From the cell containing the given text, extract its center point as [X, Y] coordinate. 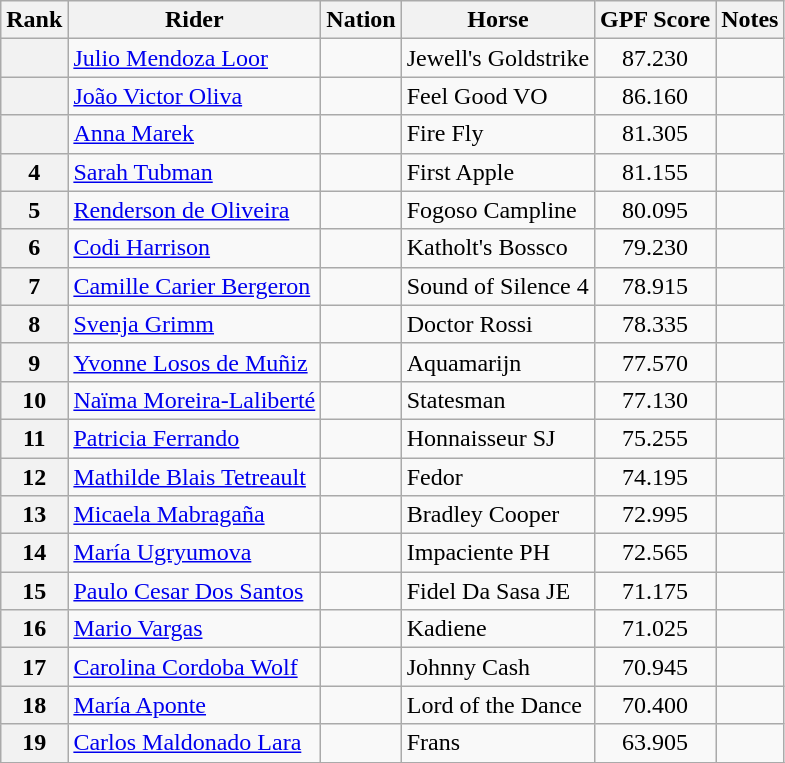
Feel Good VO [498, 96]
Camille Carier Bergeron [194, 286]
Bradley Cooper [498, 515]
Patricia Ferrando [194, 438]
6 [34, 248]
17 [34, 667]
Statesman [498, 400]
Impaciente PH [498, 553]
Fedor [498, 477]
Sound of Silence 4 [498, 286]
13 [34, 515]
Katholt's Bossco [498, 248]
Lord of the Dance [498, 705]
Micaela Mabragaña [194, 515]
Horse [498, 20]
77.570 [656, 362]
Julio Mendoza Loor [194, 58]
María Ugryumova [194, 553]
71.025 [656, 629]
Sarah Tubman [194, 172]
Carolina Cordoba Wolf [194, 667]
Frans [498, 743]
María Aponte [194, 705]
Johnny Cash [498, 667]
11 [34, 438]
Codi Harrison [194, 248]
Paulo Cesar Dos Santos [194, 591]
Fire Fly [498, 134]
Honnaisseur SJ [498, 438]
81.155 [656, 172]
72.565 [656, 553]
Mario Vargas [194, 629]
Nation [361, 20]
72.995 [656, 515]
81.305 [656, 134]
78.915 [656, 286]
7 [34, 286]
4 [34, 172]
19 [34, 743]
15 [34, 591]
16 [34, 629]
Fidel Da Sasa JE [498, 591]
Kadiene [498, 629]
Aquamarijn [498, 362]
79.230 [656, 248]
86.160 [656, 96]
Notes [750, 20]
77.130 [656, 400]
Svenja Grimm [194, 324]
Carlos Maldonado Lara [194, 743]
63.905 [656, 743]
10 [34, 400]
Rank [34, 20]
80.095 [656, 210]
Renderson de Oliveira [194, 210]
71.175 [656, 591]
14 [34, 553]
Fogoso Campline [498, 210]
12 [34, 477]
70.400 [656, 705]
Naïma Moreira-Laliberté [194, 400]
João Victor Oliva [194, 96]
8 [34, 324]
9 [34, 362]
Jewell's Goldstrike [498, 58]
Yvonne Losos de Muñiz [194, 362]
5 [34, 210]
Mathilde Blais Tetreault [194, 477]
18 [34, 705]
GPF Score [656, 20]
Doctor Rossi [498, 324]
Anna Marek [194, 134]
Rider [194, 20]
74.195 [656, 477]
First Apple [498, 172]
70.945 [656, 667]
75.255 [656, 438]
78.335 [656, 324]
87.230 [656, 58]
